For the text-containing cell, return its midpoint in (x, y) coordinate format. 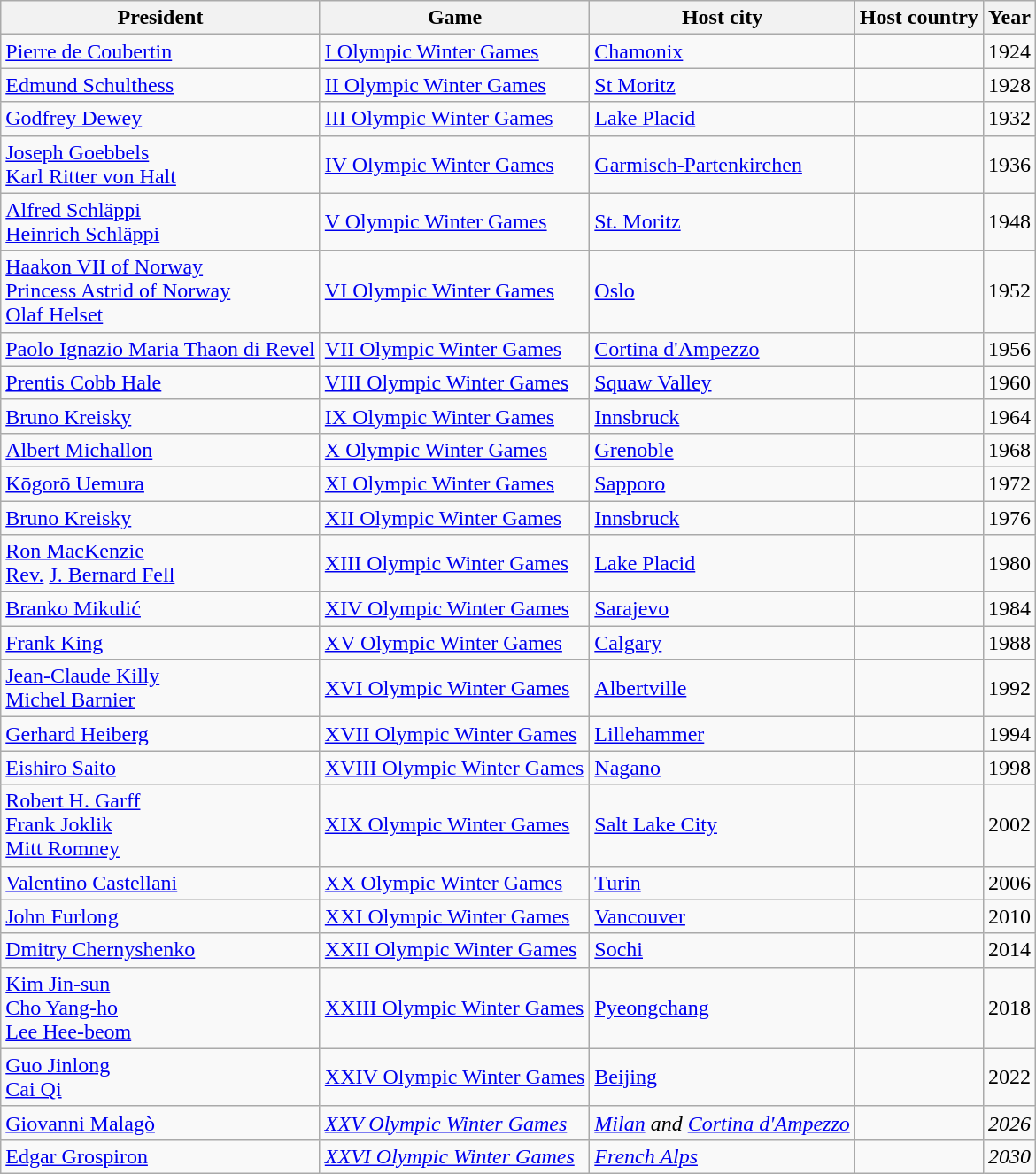
John Furlong (161, 916)
Chamonix (723, 51)
Jean-Claude KillyMichel Barnier (161, 689)
St Moritz (723, 85)
1936 (1009, 165)
IV Olympic Winter Games (454, 165)
Paolo Ignazio Maria Thaon di Revel (161, 349)
XXIV Olympic Winter Games (454, 1077)
Kim Jin-sunCho Yang-hoLee Hee-beom (161, 1008)
French Alps (723, 1156)
St. Moritz (723, 221)
Eishiro Saito (161, 768)
VI Olympic Winter Games (454, 291)
2030 (1009, 1156)
IX Olympic Winter Games (454, 416)
XVIII Olympic Winter Games (454, 768)
Sochi (723, 950)
Albertville (723, 689)
XXV Olympic Winter Games (454, 1123)
VII Olympic Winter Games (454, 349)
Cortina d'Ampezzo (723, 349)
Calgary (723, 643)
Gerhard Heiberg (161, 734)
II Olympic Winter Games (454, 85)
Prentis Cobb Hale (161, 382)
1928 (1009, 85)
X Olympic Winter Games (454, 450)
1924 (1009, 51)
2002 (1009, 825)
Garmisch-Partenkirchen (723, 165)
Frank King (161, 643)
Squaw Valley (723, 382)
VIII Olympic Winter Games (454, 382)
2022 (1009, 1077)
Valentino Castellani (161, 883)
XVII Olympic Winter Games (454, 734)
Game (454, 18)
2018 (1009, 1008)
Oslo (723, 291)
Turin (723, 883)
Vancouver (723, 916)
XXVI Olympic Winter Games (454, 1156)
2010 (1009, 916)
XXI Olympic Winter Games (454, 916)
Pyeongchang (723, 1008)
Milan and Cortina d'Ampezzo (723, 1123)
Branko Mikulić (161, 609)
Albert Michallon (161, 450)
Salt Lake City (723, 825)
XIII Olympic Winter Games (454, 563)
XX Olympic Winter Games (454, 883)
1932 (1009, 119)
1976 (1009, 518)
1998 (1009, 768)
XI Olympic Winter Games (454, 483)
1980 (1009, 563)
1948 (1009, 221)
XXIII Olympic Winter Games (454, 1008)
1952 (1009, 291)
Joseph GoebbelsKarl Ritter von Halt (161, 165)
Alfred SchläppiHeinrich Schläppi (161, 221)
Guo JinlongCai Qi (161, 1077)
I Olympic Winter Games (454, 51)
2026 (1009, 1123)
1994 (1009, 734)
1972 (1009, 483)
Host city (723, 18)
2014 (1009, 950)
Haakon VII of NorwayPrincess Astrid of NorwayOlaf Helset (161, 291)
XIV Olympic Winter Games (454, 609)
President (161, 18)
Kōgorō Uemura (161, 483)
XII Olympic Winter Games (454, 518)
Sarajevo (723, 609)
XVI Olympic Winter Games (454, 689)
1988 (1009, 643)
XV Olympic Winter Games (454, 643)
III Olympic Winter Games (454, 119)
1960 (1009, 382)
1968 (1009, 450)
Sapporo (723, 483)
1992 (1009, 689)
Pierre de Coubertin (161, 51)
Beijing (723, 1077)
Dmitry Chernyshenko (161, 950)
1964 (1009, 416)
Nagano (723, 768)
Grenoble (723, 450)
Edmund Schulthess (161, 85)
1984 (1009, 609)
XIX Olympic Winter Games (454, 825)
2006 (1009, 883)
Edgar Grospiron (161, 1156)
Ron MacKenzieRev. J. Bernard Fell (161, 563)
Lillehammer (723, 734)
Robert H. GarffFrank JoklikMitt Romney (161, 825)
Host country (919, 18)
Year (1009, 18)
V Olympic Winter Games (454, 221)
1956 (1009, 349)
Giovanni Malagò (161, 1123)
Godfrey Dewey (161, 119)
XXII Olympic Winter Games (454, 950)
